For the text-containing cell, return its midpoint in (x, y) coordinate format. 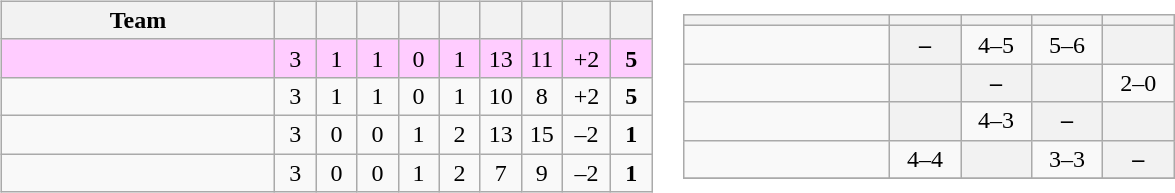
4–5 (996, 45)
9 (542, 173)
Team (138, 20)
5–6 (1068, 45)
10 (500, 96)
3–3 (1068, 159)
15 (542, 134)
8 (542, 96)
7 (500, 173)
4–4 (924, 159)
4–3 (996, 121)
2–0 (1138, 83)
11 (542, 58)
